Search for the cell housing the specified text and yield its [x, y] center coordinate. 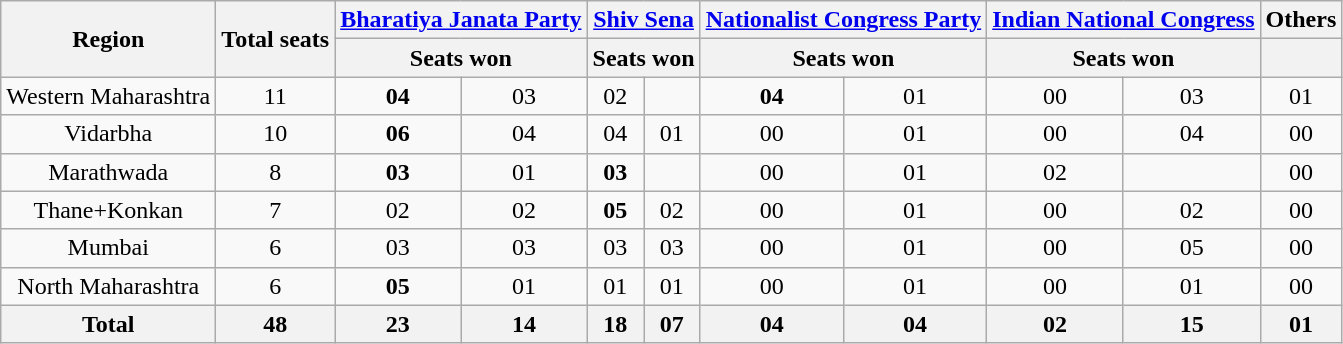
Thane+Konkan [108, 210]
Total [108, 324]
14 [524, 324]
Others [1301, 20]
15 [1192, 324]
8 [276, 172]
Region [108, 39]
07 [672, 324]
23 [398, 324]
7 [276, 210]
48 [276, 324]
Western Maharashtra [108, 96]
06 [398, 134]
Bharatiya Janata Party [461, 20]
North Maharashtra [108, 286]
11 [276, 96]
18 [616, 324]
Shiv Sena [644, 20]
10 [276, 134]
Mumbai [108, 248]
Marathwada [108, 172]
Vidarbha [108, 134]
Total seats [276, 39]
Nationalist Congress Party [844, 20]
Indian National Congress [1124, 20]
